Capture the cell that displays the provided text and extract its (x, y) central coordinate. 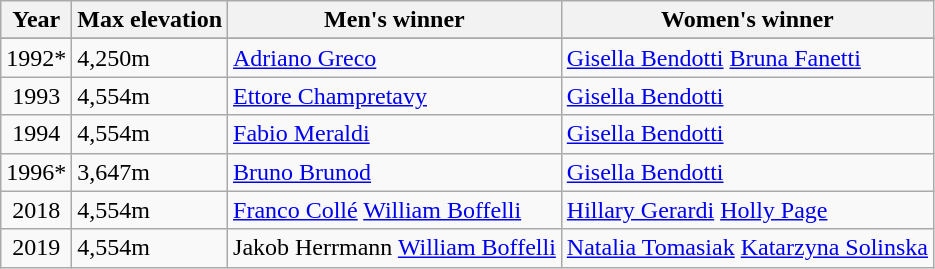
1994 (36, 134)
Franco Collé William Boffelli (395, 210)
Men's winner (395, 20)
1992* (36, 58)
1993 (36, 96)
Fabio Meraldi (395, 134)
Women's winner (747, 20)
Max elevation (150, 20)
2018 (36, 210)
Bruno Brunod (395, 172)
Adriano Greco (395, 58)
1996* (36, 172)
Ettore Champretavy (395, 96)
3,647m (150, 172)
Year (36, 20)
Gisella Bendotti Bruna Fanetti (747, 58)
Hillary Gerardi Holly Page (747, 210)
4,250m (150, 58)
Natalia Tomasiak Katarzyna Solinska (747, 248)
2019 (36, 248)
Jakob Herrmann William Boffelli (395, 248)
